Pinpoint the cell where the given text exists, returning its [X, Y] midpoint coordinate. 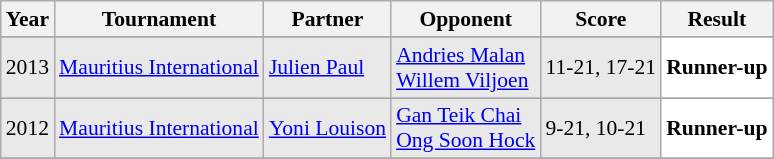
11-21, 17-21 [600, 68]
Partner [328, 19]
Score [600, 19]
Julien Paul [328, 68]
Opponent [466, 19]
2013 [28, 68]
Tournament [159, 19]
Year [28, 19]
Yoni Louison [328, 128]
2012 [28, 128]
Result [716, 19]
9-21, 10-21 [600, 128]
Gan Teik Chai Ong Soon Hock [466, 128]
Andries Malan Willem Viljoen [466, 68]
